Determine the (X, Y) coordinate at the center of the cell enclosing the given text.  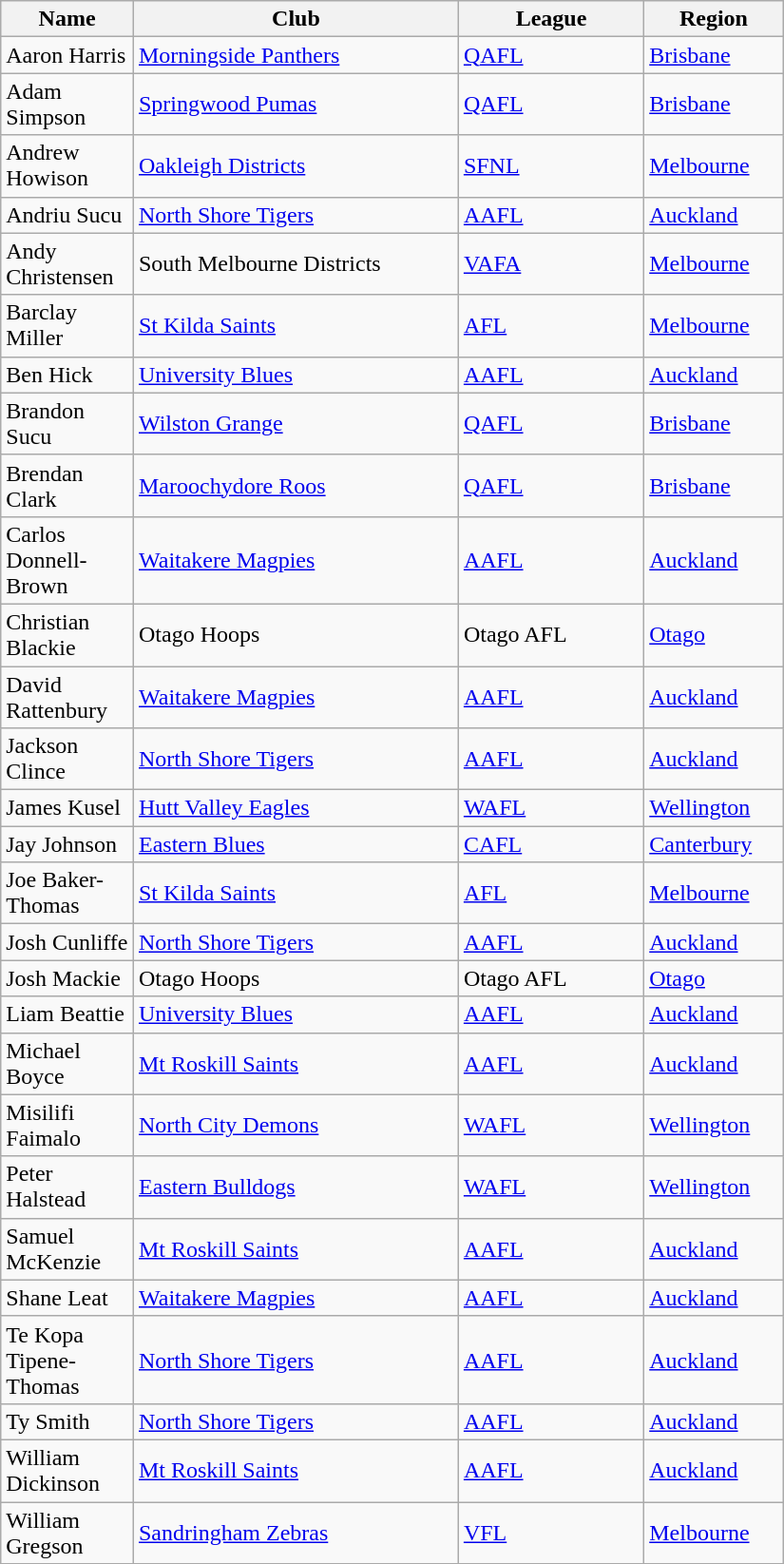
Carlos Donnell-Brown (67, 560)
Hutt Valley Eagles (296, 808)
James Kusel (67, 808)
Eastern Bulldogs (296, 1187)
Sandringham Zebras (296, 1533)
Joe Baker-Thomas (67, 894)
Brendan Clark (67, 485)
SFNL (551, 165)
Oakleigh Districts (296, 165)
Josh Mackie (67, 978)
Andriu Sucu (67, 215)
VAFA (551, 264)
Peter Halstead (67, 1187)
Christian Blackie (67, 635)
Name (67, 19)
Liam Beattie (67, 1014)
William Dickinson (67, 1470)
Brandon Sucu (67, 424)
South Melbourne Districts (296, 264)
VFL (551, 1533)
Region (715, 19)
League (551, 19)
North City Demons (296, 1126)
Barclay Miller (67, 325)
Canterbury (715, 844)
William Gregson (67, 1533)
Josh Cunliffe (67, 942)
CAFL (551, 844)
Andy Christensen (67, 264)
Shane Leat (67, 1298)
Wilston Grange (296, 424)
Andrew Howison (67, 165)
Club (296, 19)
Samuel McKenzie (67, 1249)
Springwood Pumas (296, 105)
Te Kopa Tipene-Thomas (67, 1360)
David Rattenbury (67, 696)
Misilifi Faimalo (67, 1126)
Michael Boyce (67, 1063)
Maroochydore Roos (296, 485)
Adam Simpson (67, 105)
Jay Johnson (67, 844)
Ben Hick (67, 375)
Eastern Blues (296, 844)
Aaron Harris (67, 55)
Ty Smith (67, 1421)
Morningside Panthers (296, 55)
Jackson Clince (67, 759)
